Detect which cell encompasses the target text, then output its [x, y] center coordinate. 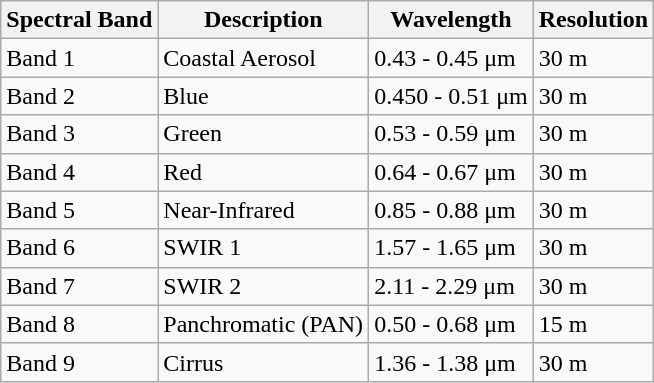
0.450 - 0.51 μm [452, 96]
Band 1 [80, 58]
0.64 - 0.67 μm [452, 172]
Coastal Aerosol [264, 58]
Wavelength [452, 20]
Band 8 [80, 324]
0.85 - 0.88 μm [452, 210]
0.43 - 0.45 μm [452, 58]
Red [264, 172]
Band 4 [80, 172]
Panchromatic (PAN) [264, 324]
Band 3 [80, 134]
Band 2 [80, 96]
2.11 - 2.29 μm [452, 286]
SWIR 1 [264, 248]
Spectral Band [80, 20]
1.36 - 1.38 μm [452, 362]
Near-Infrared [264, 210]
15 m [593, 324]
Cirrus [264, 362]
SWIR 2 [264, 286]
1.57 - 1.65 μm [452, 248]
0.50 - 0.68 μm [452, 324]
Resolution [593, 20]
Blue [264, 96]
Band 9 [80, 362]
Band 5 [80, 210]
Description [264, 20]
Band 7 [80, 286]
Band 6 [80, 248]
Green [264, 134]
0.53 - 0.59 μm [452, 134]
